Output the (X, Y) coordinate of the center of the cell containing the given text.  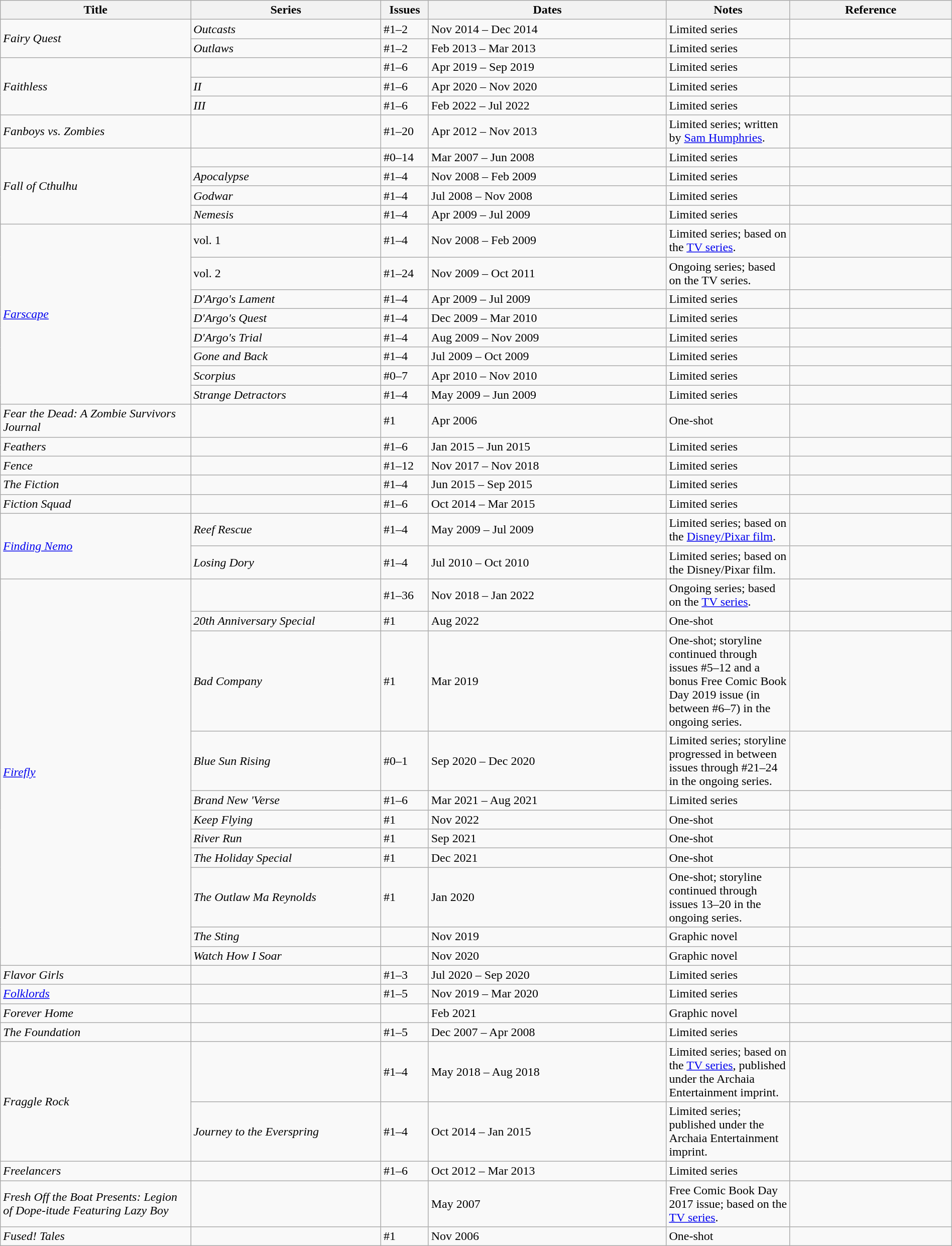
Nov 2017 – Nov 2018 (547, 466)
Jun 2015 – Sep 2015 (547, 485)
Oct 2014 – Jan 2015 (547, 1131)
Farscape (95, 314)
Mar 2019 (547, 681)
Jul 2020 – Sep 2020 (547, 975)
May 2009 – Jun 2009 (547, 395)
Forever Home (95, 1013)
#1–24 (405, 273)
Reference (871, 10)
Notes (728, 10)
Apr 2012 – Nov 2013 (547, 132)
Mar 2007 – Jun 2008 (547, 157)
Dec 2009 – Mar 2010 (547, 318)
Finding Nemo (95, 546)
Feathers (95, 446)
The Sting (286, 937)
May 2009 – Jul 2009 (547, 529)
Sep 2020 – Dec 2020 (547, 761)
Series (286, 10)
Faithless (95, 86)
Fraggle Rock (95, 1101)
Freelancers (95, 1171)
Dates (547, 10)
Aug 2022 (547, 621)
II (286, 86)
Gone and Back (286, 357)
Apr 2006 (547, 421)
Mar 2021 – Aug 2021 (547, 801)
River Run (286, 839)
Nov 2022 (547, 820)
Reef Rescue (286, 529)
Bad Company (286, 681)
Jan 2015 – Jun 2015 (547, 446)
Oct 2014 – Mar 2015 (547, 504)
The Holiday Special (286, 858)
The Foundation (95, 1032)
One-shot; storyline continued through issues 13–20 in the ongoing series. (728, 897)
Nov 2014 – Dec 2014 (547, 29)
Nov 2018 – Jan 2022 (547, 595)
Apr 2010 – Nov 2010 (547, 376)
The Fiction (95, 485)
D'Argo's Lament (286, 299)
Nemesis (286, 214)
One-shot; storyline continued through issues #5–12 and a bonus Free Comic Book Day 2019 issue (in between #6–7) in the ongoing series. (728, 681)
Free Comic Book Day 2017 issue; based on the TV series. (728, 1203)
Blue Sun Rising (286, 761)
Apr 2019 – Sep 2019 (547, 67)
Fence (95, 466)
#1–20 (405, 132)
#0–1 (405, 761)
Limited series; written by Sam Humphries. (728, 132)
Issues (405, 10)
Outcasts (286, 29)
vol. 2 (286, 273)
20th Anniversary Special (286, 621)
Folklords (95, 994)
Limited series; based on the TV series. (728, 240)
Keep Flying (286, 820)
Journey to the Everspring (286, 1131)
Flavor Girls (95, 975)
#1–3 (405, 975)
Fused! Tales (95, 1236)
The Outlaw Ma Reynolds (286, 897)
Limited series; storyline progressed in between issues through #21–24 in the ongoing series. (728, 761)
Dec 2021 (547, 858)
Sep 2021 (547, 839)
Fresh Off the Boat Presents: Legion of Dope-itude Featuring Lazy Boy (95, 1203)
D'Argo's Trial (286, 337)
#1–36 (405, 595)
Title (95, 10)
#1–12 (405, 466)
Nov 2020 (547, 956)
Strange Detractors (286, 395)
Limited series; based on the TV series, published under the Archaia Entertainment imprint. (728, 1072)
Feb 2021 (547, 1013)
Apocalypse (286, 176)
Firefly (95, 772)
Fairy Quest (95, 39)
Nov 2009 – Oct 2011 (547, 273)
Jul 2009 – Oct 2009 (547, 357)
#0–14 (405, 157)
Jul 2008 – Nov 2008 (547, 195)
Nov 2019 – Mar 2020 (547, 994)
Oct 2012 – Mar 2013 (547, 1171)
vol. 1 (286, 240)
Fiction Squad (95, 504)
Jan 2020 (547, 897)
Jul 2010 – Oct 2010 (547, 562)
III (286, 105)
Limited series; published under the Archaia Entertainment imprint. (728, 1131)
Feb 2013 – Mar 2013 (547, 48)
Nov 2006 (547, 1236)
Fanboys vs. Zombies (95, 132)
Fear the Dead: A Zombie Survivors Journal (95, 421)
Watch How I Soar (286, 956)
Dec 2007 – Apr 2008 (547, 1032)
Feb 2022 – Jul 2022 (547, 105)
May 2018 – Aug 2018 (547, 1072)
Outlaws (286, 48)
Losing Dory (286, 562)
Godwar (286, 195)
Apr 2020 – Nov 2020 (547, 86)
Brand New 'Verse (286, 801)
Aug 2009 – Nov 2009 (547, 337)
May 2007 (547, 1203)
#0–7 (405, 376)
Scorpius (286, 376)
Fall of Cthulhu (95, 186)
Nov 2019 (547, 937)
D'Argo's Quest (286, 318)
